Locate the cell with the specified text and output its (X, Y) center coordinate. 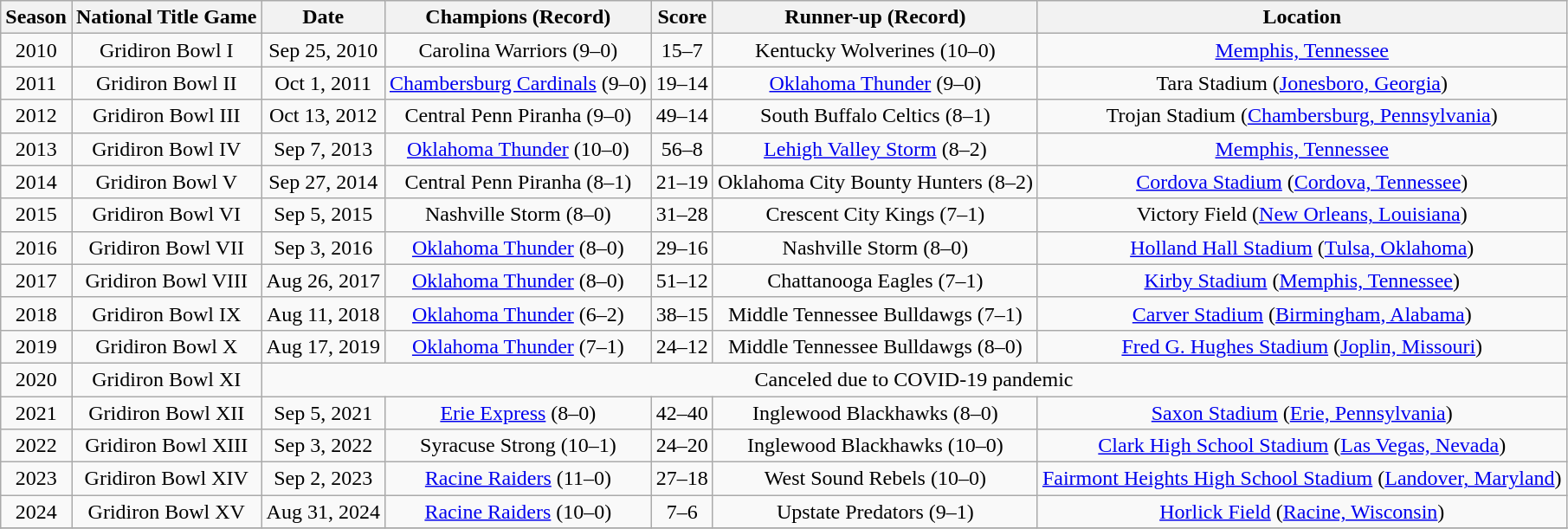
Gridiron Bowl XV (166, 512)
Kentucky Wolverines (10–0) (874, 50)
Gridiron Bowl VII (166, 248)
Oct 13, 2012 (323, 116)
Oklahoma Thunder (9–0) (874, 83)
Horlick Field (Racine, Wisconsin) (1302, 512)
Sep 5, 2021 (323, 413)
2024 (36, 512)
2015 (36, 215)
National Title Game (166, 17)
Aug 31, 2024 (323, 512)
24–20 (682, 446)
24–12 (682, 346)
Middle Tennessee Bulldawgs (8–0) (874, 346)
Upstate Predators (9–1) (874, 512)
Oklahoma City Bounty Hunters (8–2) (874, 182)
Aug 26, 2017 (323, 281)
51–12 (682, 281)
Aug 11, 2018 (323, 313)
2023 (36, 479)
Chambersburg Cardinals (9–0) (518, 83)
South Buffalo Celtics (8–1) (874, 116)
2014 (36, 182)
Oct 1, 2011 (323, 83)
Racine Raiders (10–0) (518, 512)
Gridiron Bowl XI (166, 379)
Sep 5, 2015 (323, 215)
Gridiron Bowl II (166, 83)
2013 (36, 149)
Victory Field (New Orleans, Louisiana) (1302, 215)
Sep 25, 2010 (323, 50)
21–19 (682, 182)
Saxon Stadium (Erie, Pennsylvania) (1302, 413)
Holland Hall Stadium (Tulsa, Oklahoma) (1302, 248)
Racine Raiders (11–0) (518, 479)
Gridiron Bowl IX (166, 313)
2019 (36, 346)
2011 (36, 83)
Fairmont Heights High School Stadium (Landover, Maryland) (1302, 479)
Inglewood Blackhawks (8–0) (874, 413)
Carolina Warriors (9–0) (518, 50)
Trojan Stadium (Chambersburg, Pennsylvania) (1302, 116)
Sep 3, 2022 (323, 446)
15–7 (682, 50)
Runner-up (Record) (874, 17)
Aug 17, 2019 (323, 346)
Sep 7, 2013 (323, 149)
Location (1302, 17)
2018 (36, 313)
Score (682, 17)
Carver Stadium (Birmingham, Alabama) (1302, 313)
Sep 27, 2014 (323, 182)
Gridiron Bowl XIII (166, 446)
West Sound Rebels (10–0) (874, 479)
Gridiron Bowl VI (166, 215)
Oklahoma Thunder (7–1) (518, 346)
19–14 (682, 83)
Gridiron Bowl I (166, 50)
Fred G. Hughes Stadium (Joplin, Missouri) (1302, 346)
Lehigh Valley Storm (8–2) (874, 149)
Clark High School Stadium (Las Vegas, Nevada) (1302, 446)
Central Penn Piranha (8–1) (518, 182)
Crescent City Kings (7–1) (874, 215)
2010 (36, 50)
Tara Stadium (Jonesboro, Georgia) (1302, 83)
Chattanooga Eagles (7–1) (874, 281)
Gridiron Bowl X (166, 346)
Cordova Stadium (Cordova, Tennessee) (1302, 182)
Inglewood Blackhawks (10–0) (874, 446)
Central Penn Piranha (9–0) (518, 116)
Sep 2, 2023 (323, 479)
Kirby Stadium (Memphis, Tennessee) (1302, 281)
29–16 (682, 248)
49–14 (682, 116)
Gridiron Bowl VIII (166, 281)
Canceled due to COVID-19 pandemic (914, 379)
7–6 (682, 512)
Gridiron Bowl XIV (166, 479)
Erie Express (8–0) (518, 413)
2020 (36, 379)
38–15 (682, 313)
2022 (36, 446)
Syracuse Strong (10–1) (518, 446)
Gridiron Bowl XII (166, 413)
2017 (36, 281)
31–28 (682, 215)
Oklahoma Thunder (10–0) (518, 149)
2012 (36, 116)
Gridiron Bowl IV (166, 149)
56–8 (682, 149)
2016 (36, 248)
Season (36, 17)
27–18 (682, 479)
Sep 3, 2016 (323, 248)
Oklahoma Thunder (6–2) (518, 313)
Middle Tennessee Bulldawgs (7–1) (874, 313)
42–40 (682, 413)
2021 (36, 413)
Champions (Record) (518, 17)
Date (323, 17)
Gridiron Bowl V (166, 182)
Gridiron Bowl III (166, 116)
